Find where the given text appears and provide that cell's center as (X, Y) coordinate. 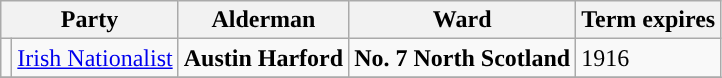
Austin Harford (263, 58)
1916 (648, 58)
Alderman (263, 20)
Irish Nationalist (95, 58)
Party (90, 20)
Term expires (648, 20)
No. 7 North Scotland (462, 58)
Ward (462, 20)
